Identify which cell holds the provided text, then report its (X, Y) central coordinate. 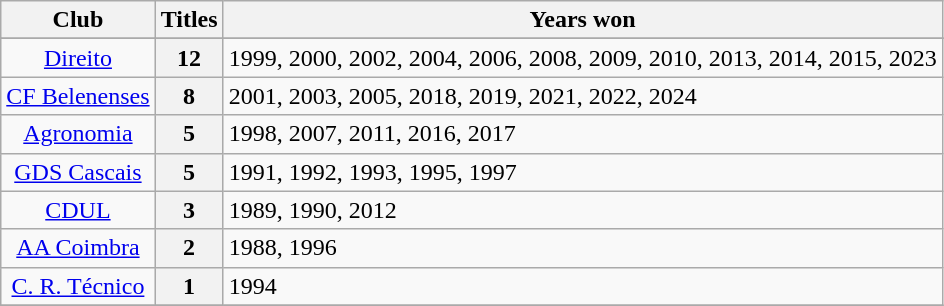
2001, 2003, 2005, 2018, 2019, 2021, 2022, 2024 (582, 96)
CF Belenenses (78, 96)
1994 (582, 286)
GDS Cascais (78, 172)
12 (189, 58)
1988, 1996 (582, 248)
1989, 1990, 2012 (582, 210)
1 (189, 286)
3 (189, 210)
8 (189, 96)
2 (189, 248)
Agronomia (78, 134)
1991, 1992, 1993, 1995, 1997 (582, 172)
Years won (582, 20)
1999, 2000, 2002, 2004, 2006, 2008, 2009, 2010, 2013, 2014, 2015, 2023 (582, 58)
C. R. Técnico (78, 286)
Club (78, 20)
Titles (189, 20)
AA Coimbra (78, 248)
CDUL (78, 210)
Direito (78, 58)
1998, 2007, 2011, 2016, 2017 (582, 134)
